Detect which cell encompasses the target text, then output its [X, Y] center coordinate. 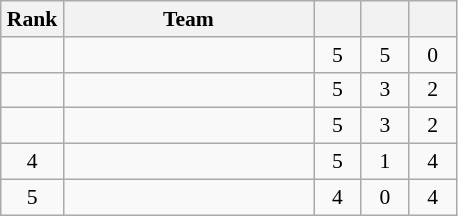
1 [385, 162]
Rank [32, 19]
Team [188, 19]
